Scan for the cell matching the given text and deliver its [x, y] coordinate at center. 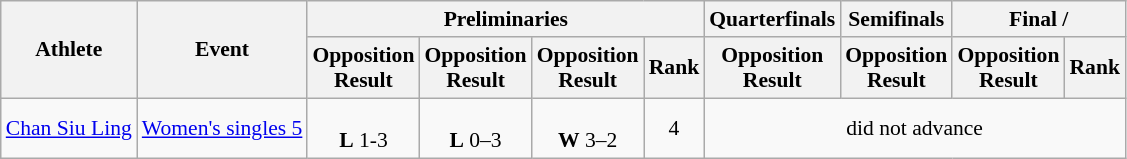
Chan Siu Ling [69, 128]
L 0–3 [475, 128]
Event [222, 50]
4 [674, 128]
L 1-3 [363, 128]
Preliminaries [506, 19]
did not advance [914, 128]
Athlete [69, 50]
Semifinals [896, 19]
Final / [1038, 19]
Quarterfinals [772, 19]
W 3–2 [588, 128]
Women's singles 5 [222, 128]
